Scan for the cell matching the given text and deliver its (x, y) coordinate at center. 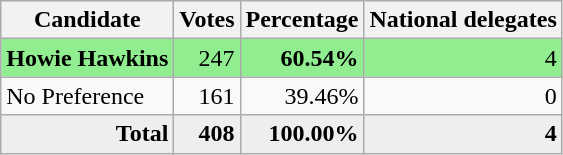
Total (88, 134)
No Preference (88, 96)
247 (207, 58)
Percentage (302, 20)
100.00% (302, 134)
39.46% (302, 96)
Candidate (88, 20)
161 (207, 96)
Votes (207, 20)
408 (207, 134)
Howie Hawkins (88, 58)
National delegates (463, 20)
0 (463, 96)
60.54% (302, 58)
